Locate the cell with the specified text and output its (x, y) center coordinate. 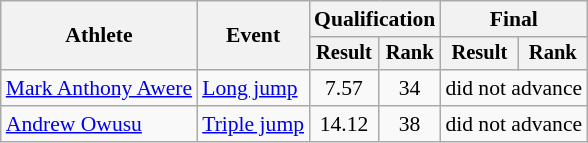
38 (410, 124)
7.57 (344, 88)
Andrew Owusu (99, 124)
Long jump (253, 88)
Final (514, 19)
Mark Anthony Awere (99, 88)
Triple jump (253, 124)
Qualification (374, 19)
34 (410, 88)
Athlete (99, 36)
Event (253, 36)
14.12 (344, 124)
